Provide the [x, y] coordinate of the cell's center where the given text is located.  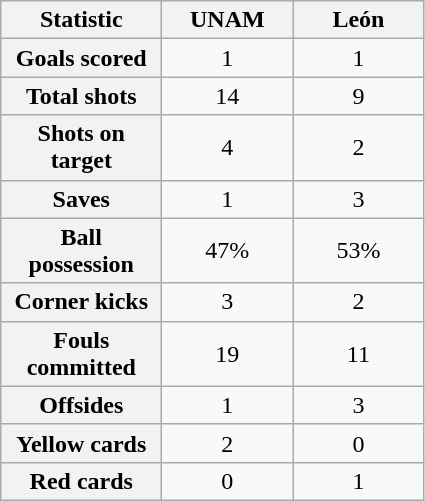
Ball possession [82, 250]
19 [228, 354]
11 [358, 354]
Saves [82, 199]
Red cards [82, 481]
14 [228, 96]
Fouls committed [82, 354]
53% [358, 250]
UNAM [228, 20]
47% [228, 250]
León [358, 20]
Offsides [82, 405]
9 [358, 96]
Goals scored [82, 58]
Statistic [82, 20]
Shots on target [82, 148]
Total shots [82, 96]
Yellow cards [82, 443]
4 [228, 148]
Corner kicks [82, 302]
